Pinpoint the cell where the given text exists, returning its (x, y) midpoint coordinate. 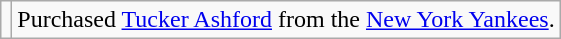
Purchased Tucker Ashford from the New York Yankees. (286, 20)
